Extract the (x, y) coordinate from the center of the cell holding the provided text.  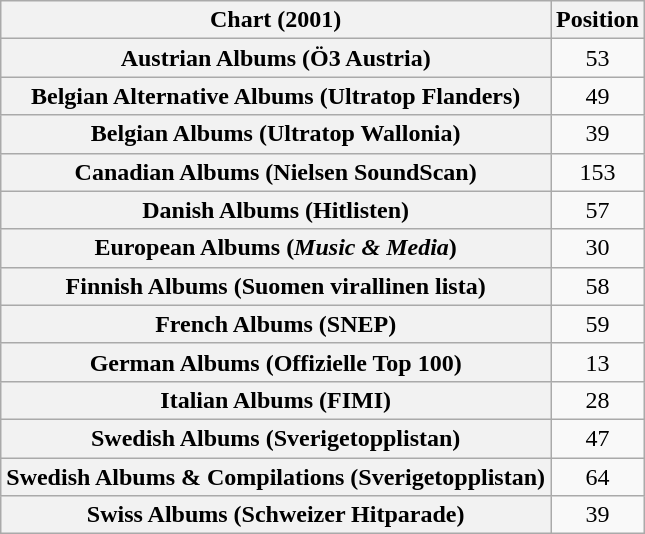
Swedish Albums & Compilations (Sverigetopplistan) (276, 477)
153 (598, 172)
57 (598, 210)
58 (598, 286)
49 (598, 96)
13 (598, 362)
Danish Albums (Hitlisten) (276, 210)
Swiss Albums (Schweizer Hitparade) (276, 515)
Canadian Albums (Nielsen SoundScan) (276, 172)
Italian Albums (FIMI) (276, 400)
53 (598, 58)
German Albums (Offizielle Top 100) (276, 362)
30 (598, 248)
28 (598, 400)
Austrian Albums (Ö3 Austria) (276, 58)
59 (598, 324)
Position (598, 20)
47 (598, 438)
European Albums (Music & Media) (276, 248)
French Albums (SNEP) (276, 324)
64 (598, 477)
Chart (2001) (276, 20)
Belgian Albums (Ultratop Wallonia) (276, 134)
Swedish Albums (Sverigetopplistan) (276, 438)
Belgian Alternative Albums (Ultratop Flanders) (276, 96)
Finnish Albums (Suomen virallinen lista) (276, 286)
